Determine the [x, y] coordinate at the center of the cell enclosing the given text.  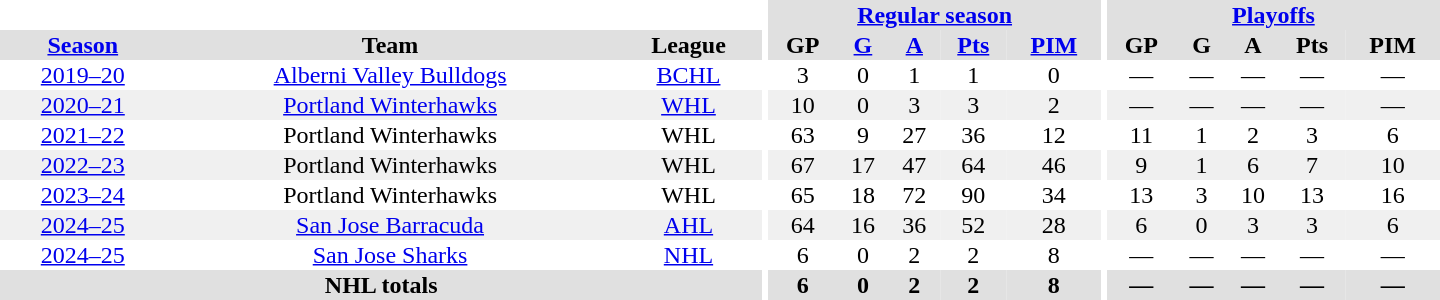
47 [914, 165]
Alberni Valley Bulldogs [390, 75]
2019–20 [83, 75]
Regular season [934, 15]
AHL [689, 225]
NHL totals [381, 285]
BCHL [689, 75]
63 [802, 135]
Season [83, 45]
27 [914, 135]
7 [1312, 165]
NHL [689, 255]
2023–24 [83, 195]
28 [1054, 225]
2022–23 [83, 165]
65 [802, 195]
2020–21 [83, 105]
San Jose Sharks [390, 255]
2021–22 [83, 135]
72 [914, 195]
San Jose Barracuda [390, 225]
Team [390, 45]
52 [974, 225]
18 [862, 195]
90 [974, 195]
17 [862, 165]
34 [1054, 195]
12 [1054, 135]
46 [1054, 165]
67 [802, 165]
11 [1142, 135]
League [689, 45]
Playoffs [1274, 15]
